Extract the [X, Y] coordinate from the center of the cell holding the provided text.  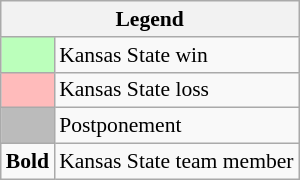
Postponement [176, 126]
Kansas State win [176, 55]
Kansas State team member [176, 162]
Bold [28, 162]
Kansas State loss [176, 90]
Legend [150, 19]
